Provide the (X, Y) coordinate of the cell's center where the given text is located.  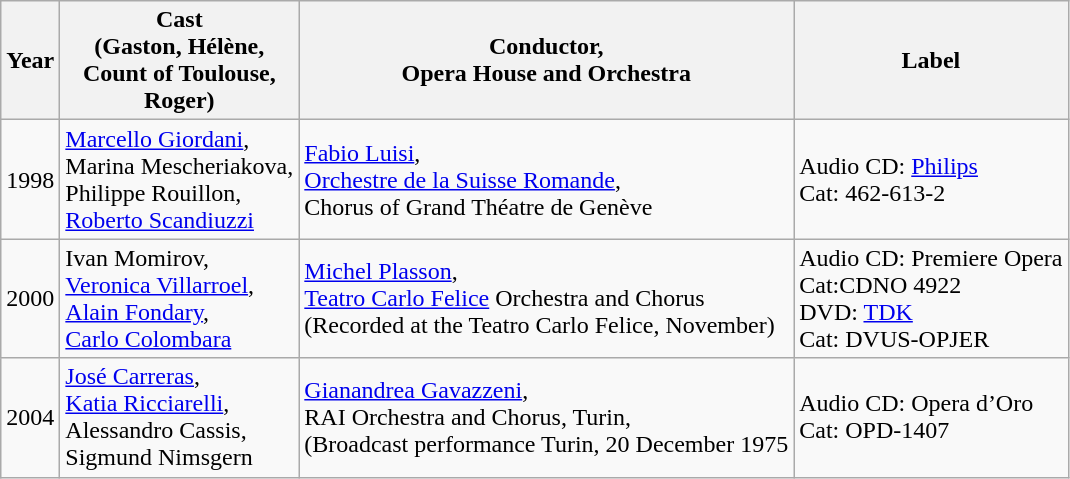
Gianandrea Gavazzeni,RAI Orchestra and Chorus, Turin, (Broadcast performance Turin, 20 December 1975 (546, 418)
Audio CD: Opera d’OroCat: OPD-1407 (931, 418)
Audio CD: Premiere Opera Cat:CDNO 4922DVD: TDKCat: DVUS-OPJER (931, 298)
Marcello Giordani,Marina Mescheriakova,Philippe Rouillon,Roberto Scandiuzzi (180, 180)
Fabio Luisi,Orchestre de la Suisse Romande, Chorus of Grand Théatre de Genève (546, 180)
Label (931, 60)
Year (30, 60)
Ivan Momirov,Veronica Villarroel,Alain Fondary,Carlo Colombara (180, 298)
Conductor,Opera House and Orchestra (546, 60)
2004 (30, 418)
Michel Plasson,Teatro Carlo Felice Orchestra and Chorus(Recorded at the Teatro Carlo Felice, November) (546, 298)
2000 (30, 298)
Cast(Gaston, Hélène,Count of Toulouse,Roger) (180, 60)
José Carreras,Katia Ricciarelli,Alessandro Cassis,Sigmund Nimsgern (180, 418)
Audio CD: PhilipsCat: 462-613-2 (931, 180)
1998 (30, 180)
